Find where the given text appears and provide that cell's center as (x, y) coordinate. 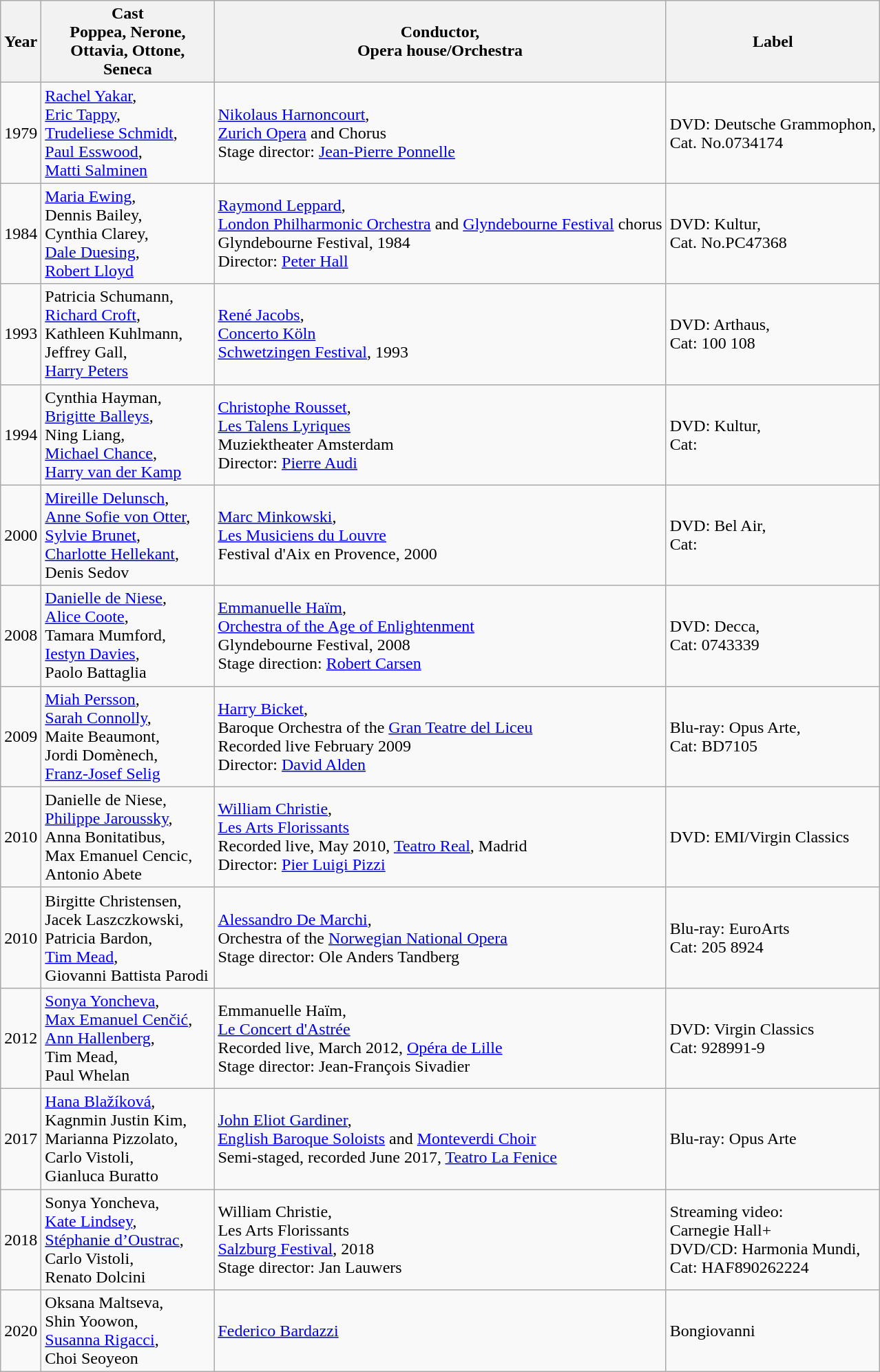
William Christie,Les Arts FlorissantsRecorded live, May 2010, Teatro Real, MadridDirector: Pier Luigi Pizzi (440, 837)
Danielle de Niese,Philippe Jaroussky,Anna Bonitatibus,Max Emanuel Cencic,Antonio Abete (128, 837)
Nikolaus Harnoncourt,Zurich Opera and ChorusStage director: Jean-Pierre Ponnelle (440, 133)
Streaming video:Carnegie Hall+DVD/CD: Harmonia Mundi,Cat: HAF890262224 (773, 1239)
Miah Persson,Sarah Connolly,Maite Beaumont,Jordi Domènech,Franz-Josef Selig (128, 736)
Maria Ewing, Dennis Bailey, Cynthia Clarey, Dale Duesing, Robert Lloyd (128, 233)
DVD: Arthaus,Cat: 100 108 (773, 334)
DVD: Kultur,Cat: (773, 435)
DVD: Bel Air,Cat: (773, 535)
2009 (21, 736)
Marc Minkowski,Les Musiciens du LouvreFestival d'Aix en Provence, 2000 (440, 535)
DVD: Kultur,Cat. No.PC47368 (773, 233)
Label (773, 41)
2018 (21, 1239)
Raymond Leppard,London Philharmonic Orchestra and Glyndebourne Festival chorusGlyndebourne Festival, 1984Director: Peter Hall (440, 233)
Birgitte Christensen,Jacek Laszczkowski,Patricia Bardon,Tim Mead,Giovanni Battista Parodi (128, 937)
Patricia Schumann, Richard Croft, Kathleen Kuhlmann, Jeffrey Gall, Harry Peters (128, 334)
1984 (21, 233)
2000 (21, 535)
Year (21, 41)
Christophe Rousset,Les Talens LyriquesMuziektheater AmsterdamDirector: Pierre Audi (440, 435)
Sonya Yoncheva,Kate Lindsey,Stéphanie d’Oustrac, Carlo Vistoli,Renato Dolcini (128, 1239)
Federico Bardazzi (440, 1331)
1993 (21, 334)
René Jacobs,Concerto KölnSchwetzingen Festival, 1993 (440, 334)
Blu-ray: Opus Arte,Cat: BD7105 (773, 736)
Hana Blažíková,Kagnmin Justin Kim,Marianna Pizzolato, Carlo Vistoli,Gianluca Buratto (128, 1139)
Harry Bicket,Baroque Orchestra of the Gran Teatre del LiceuRecorded live February 2009Director: David Alden (440, 736)
1979 (21, 133)
Rachel Yakar, Eric Tappy, Trudeliese Schmidt, Paul Esswood, Matti Salminen (128, 133)
DVD: Deutsche Grammophon,Cat. No.0734174 (773, 133)
Emmanuelle Haïm,Le Concert d'AstréeRecorded live, March 2012, Opéra de LilleStage director: Jean-François Sivadier (440, 1038)
Alessandro De Marchi,Orchestra of the Norwegian National OperaStage director: Ole Anders Tandberg (440, 937)
Oksana Maltseva,Shin Yoowon,Susanna Rigacci,Choi Seoyeon (128, 1331)
DVD: Virgin ClassicsCat: 928991-9 (773, 1038)
DVD: EMI/Virgin Classics (773, 837)
Blu-ray: Opus Arte (773, 1139)
Emmanuelle Haïm,Orchestra of the Age of EnlightenmentGlyndebourne Festival, 2008Stage direction: Robert Carsen (440, 636)
DVD: Decca,Cat: 0743339 (773, 636)
Sonya Yoncheva,Max Emanuel Cenčić,Ann Hallenberg,Tim Mead,Paul Whelan (128, 1038)
1994 (21, 435)
2020 (21, 1331)
Danielle de Niese,Alice Coote, Tamara Mumford,Iestyn Davies,Paolo Battaglia (128, 636)
CastPoppea, Nerone, Ottavia, Ottone, Seneca (128, 41)
Bongiovanni (773, 1331)
2012 (21, 1038)
Blu-ray: EuroArtsCat: 205 8924 (773, 937)
Conductor,Opera house/Orchestra (440, 41)
John Eliot Gardiner,English Baroque Soloists and Monteverdi ChoirSemi-staged, recorded June 2017, Teatro La Fenice (440, 1139)
Cynthia Hayman, Brigitte Balleys, Ning Liang, Michael Chance, Harry van der Kamp (128, 435)
Mireille Delunsch,Anne Sofie von Otter,Sylvie Brunet,Charlotte Hellekant, Denis Sedov (128, 535)
2008 (21, 636)
William Christie,Les Arts FlorissantsSalzburg Festival, 2018Stage director: Jan Lauwers (440, 1239)
2017 (21, 1139)
